Locate the cell with the specified text and output its (X, Y) center coordinate. 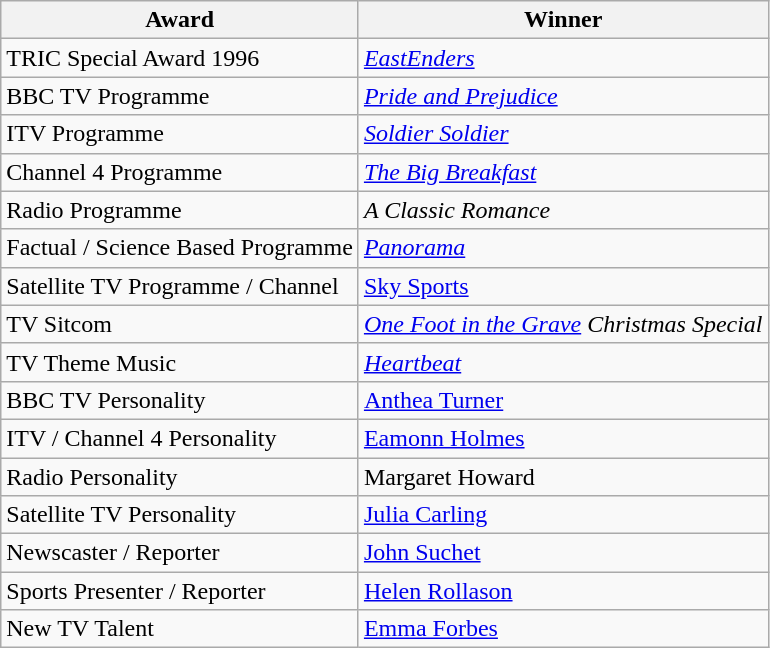
Eamonn Holmes (563, 438)
Radio Programme (180, 210)
EastEnders (563, 58)
Emma Forbes (563, 629)
Soldier Soldier (563, 134)
Factual / Science Based Programme (180, 248)
Heartbeat (563, 362)
Pride and Prejudice (563, 96)
The Big Breakfast (563, 172)
Anthea Turner (563, 400)
Helen Rollason (563, 591)
Radio Personality (180, 477)
Sky Sports (563, 286)
Satellite TV Programme / Channel (180, 286)
John Suchet (563, 553)
Satellite TV Personality (180, 515)
ITV / Channel 4 Personality (180, 438)
New TV Talent (180, 629)
BBC TV Personality (180, 400)
Channel 4 Programme (180, 172)
TRIC Special Award 1996 (180, 58)
One Foot in the Grave Christmas Special (563, 324)
Winner (563, 20)
Margaret Howard (563, 477)
Panorama (563, 248)
Newscaster / Reporter (180, 553)
Sports Presenter / Reporter (180, 591)
A Classic Romance (563, 210)
Julia Carling (563, 515)
TV Theme Music (180, 362)
Award (180, 20)
ITV Programme (180, 134)
BBC TV Programme (180, 96)
TV Sitcom (180, 324)
